Locate the cell with the specified text and output its (x, y) center coordinate. 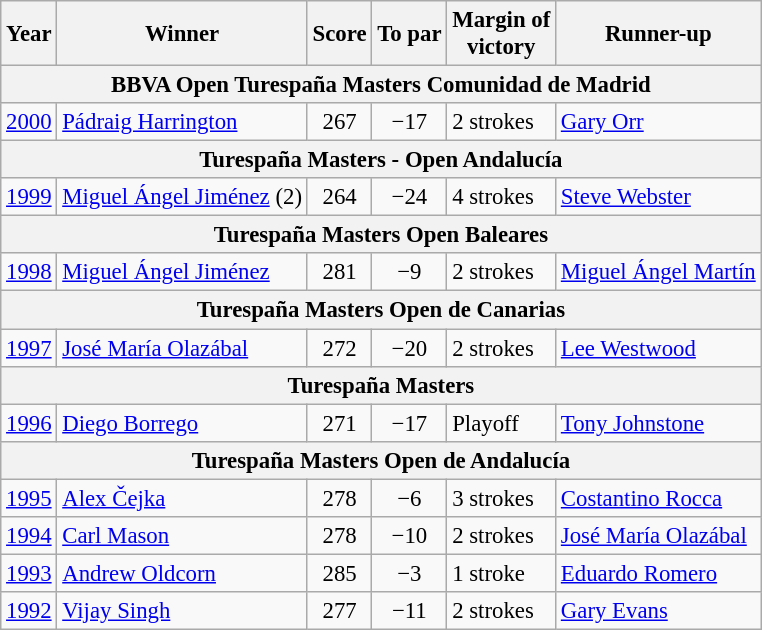
1994 (29, 536)
1992 (29, 611)
4 strokes (502, 197)
Winner (182, 34)
−24 (410, 197)
1998 (29, 273)
Lee Westwood (658, 348)
1995 (29, 498)
−9 (410, 273)
Turespaña Masters (381, 385)
267 (340, 122)
Year (29, 34)
Steve Webster (658, 197)
Score (340, 34)
Carl Mason (182, 536)
Miguel Ángel Jiménez (182, 273)
Turespaña Masters Open Baleares (381, 235)
271 (340, 423)
Turespaña Masters - Open Andalucía (381, 160)
Gary Orr (658, 122)
3 strokes (502, 498)
1993 (29, 573)
Tony Johnstone (658, 423)
277 (340, 611)
−11 (410, 611)
−10 (410, 536)
272 (340, 348)
Pádraig Harrington (182, 122)
−6 (410, 498)
To par (410, 34)
−20 (410, 348)
BBVA Open Turespaña Masters Comunidad de Madrid (381, 85)
Miguel Ángel Jiménez (2) (182, 197)
Margin ofvictory (502, 34)
Andrew Oldcorn (182, 573)
285 (340, 573)
Diego Borrego (182, 423)
1 stroke (502, 573)
Vijay Singh (182, 611)
Turespaña Masters Open de Andalucía (381, 460)
Costantino Rocca (658, 498)
−3 (410, 573)
1996 (29, 423)
Playoff (502, 423)
264 (340, 197)
Gary Evans (658, 611)
Alex Čejka (182, 498)
Miguel Ángel Martín (658, 273)
Turespaña Masters Open de Canarias (381, 310)
2000 (29, 122)
1999 (29, 197)
281 (340, 273)
1997 (29, 348)
Eduardo Romero (658, 573)
Runner-up (658, 34)
